Identify which cell holds the provided text, then report its (x, y) central coordinate. 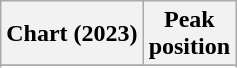
Peakposition (189, 34)
Chart (2023) (72, 34)
